From the cell containing the given text, extract its center point as (X, Y) coordinate. 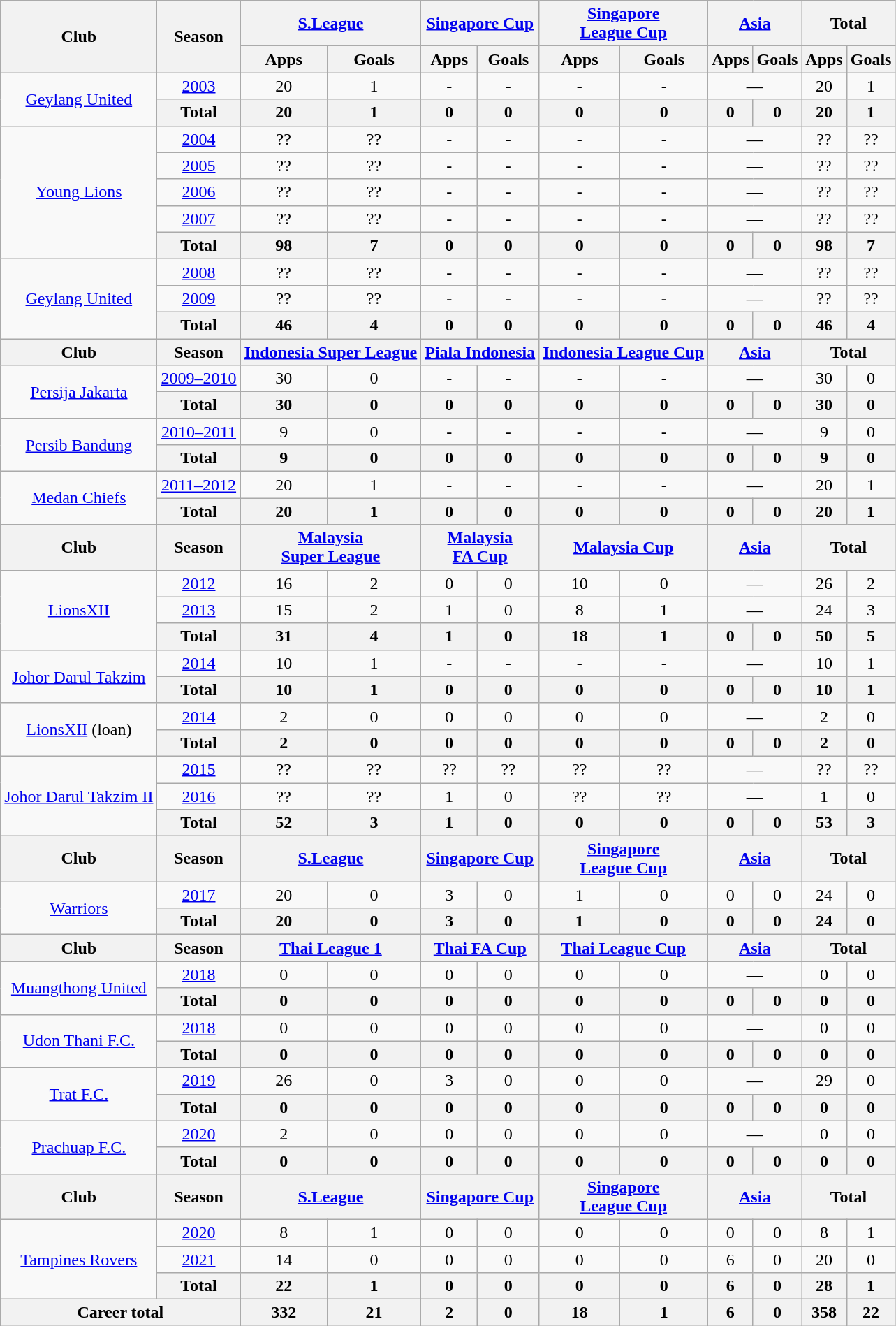
Thai FA Cup (480, 948)
52 (284, 823)
Piala Indonesia (480, 351)
21 (374, 1313)
Thai League Cup (624, 948)
2017 (198, 895)
2007 (198, 219)
Johor Darul Takzim II (79, 796)
2004 (198, 139)
2009 (198, 298)
358 (824, 1313)
29 (824, 1081)
2008 (198, 272)
Warriors (79, 908)
31 (284, 636)
Indonesia Super League (331, 351)
Medan Chiefs (79, 498)
Udon Thani F.C. (79, 1041)
Prachuap F.C. (79, 1147)
Johor Darul Takzim (79, 676)
Trat F.C. (79, 1094)
Malaysia Cup (624, 548)
2019 (198, 1081)
MalaysiaFA Cup (480, 548)
53 (824, 823)
2005 (198, 166)
LionsXII (79, 610)
Young Lions (79, 192)
Persib Bandung (79, 445)
28 (824, 1286)
2009–2010 (198, 379)
MalaysiaSuper League (331, 548)
2011–2012 (198, 485)
Muangthong United (79, 988)
15 (284, 610)
2021 (198, 1260)
2015 (198, 769)
2010–2011 (198, 432)
Thai League 1 (331, 948)
2013 (198, 610)
2003 (198, 86)
Indonesia League Cup (624, 351)
Career total (120, 1313)
Persija Jakarta (79, 392)
LionsXII (loan) (79, 729)
14 (284, 1260)
5 (871, 636)
2016 (198, 796)
332 (284, 1313)
2012 (198, 583)
16 (284, 583)
Tampines Rovers (79, 1259)
2006 (198, 192)
50 (824, 636)
